Find where the given text appears and provide that cell's center as [x, y] coordinate. 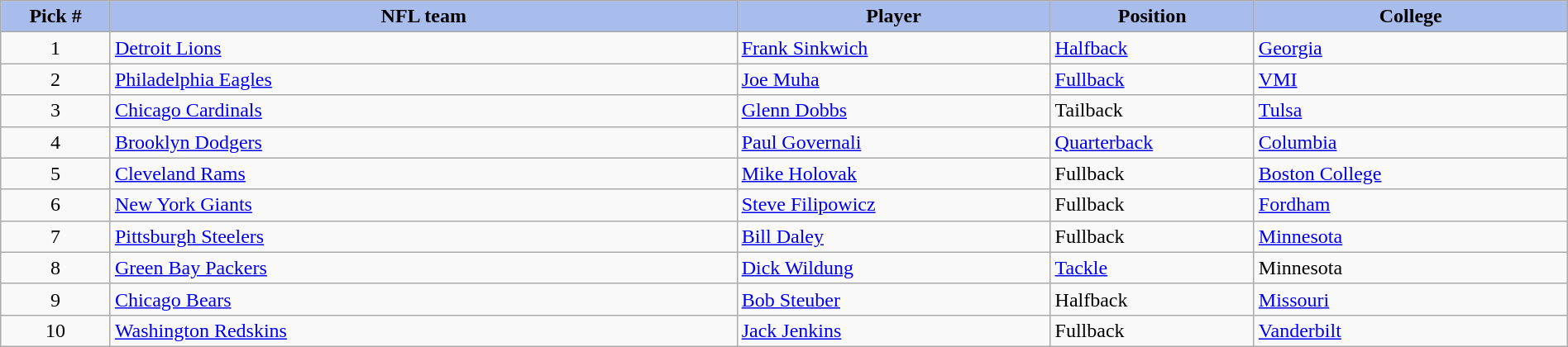
Georgia [1411, 48]
Frank Sinkwich [893, 48]
Jack Jenkins [893, 330]
Boston College [1411, 173]
5 [56, 173]
6 [56, 205]
Cleveland Rams [423, 173]
Chicago Bears [423, 299]
Pick # [56, 17]
Paul Governali [893, 142]
Quarterback [1152, 142]
Joe Muha [893, 79]
1 [56, 48]
Missouri [1411, 299]
Washington Redskins [423, 330]
3 [56, 111]
Pittsburgh Steelers [423, 236]
8 [56, 268]
9 [56, 299]
Position [1152, 17]
Bob Steuber [893, 299]
VMI [1411, 79]
7 [56, 236]
Glenn Dobbs [893, 111]
4 [56, 142]
Green Bay Packers [423, 268]
Tulsa [1411, 111]
Chicago Cardinals [423, 111]
Fordham [1411, 205]
2 [56, 79]
Detroit Lions [423, 48]
Dick Wildung [893, 268]
Brooklyn Dodgers [423, 142]
Player [893, 17]
NFL team [423, 17]
Steve Filipowicz [893, 205]
Columbia [1411, 142]
Vanderbilt [1411, 330]
Bill Daley [893, 236]
Tackle [1152, 268]
Tailback [1152, 111]
College [1411, 17]
10 [56, 330]
New York Giants [423, 205]
Philadelphia Eagles [423, 79]
Mike Holovak [893, 173]
